Identify which cell holds the provided text, then report its [x, y] central coordinate. 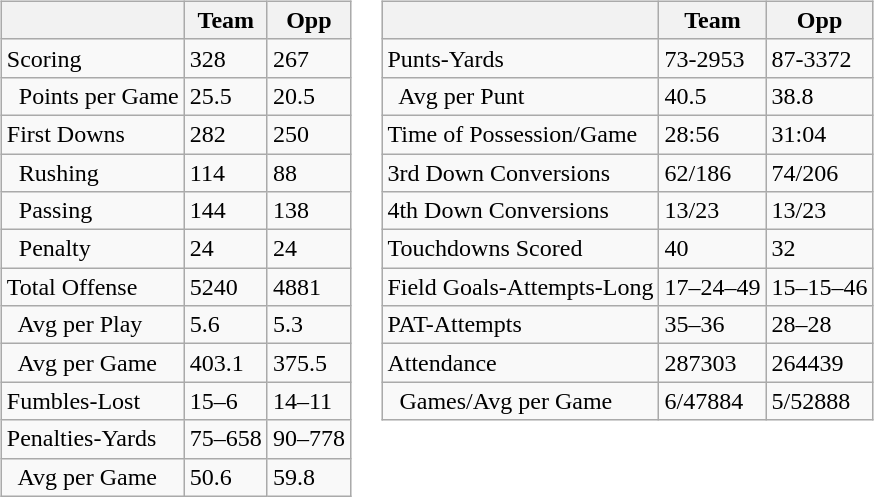
75–658 [226, 439]
88 [308, 173]
5240 [226, 287]
15–15–46 [820, 287]
Time of Possession/Game [520, 134]
Field Goals-Attempts-Long [520, 287]
28–28 [820, 325]
Penalty [92, 249]
267 [308, 58]
Penalties-Yards [92, 439]
15–6 [226, 401]
5.6 [226, 325]
87-3372 [820, 58]
3rd Down Conversions [520, 173]
138 [308, 211]
114 [226, 173]
Passing [92, 211]
403.1 [226, 363]
375.5 [308, 363]
Total Offense [92, 287]
282 [226, 134]
31:04 [820, 134]
40.5 [712, 96]
Scoring [92, 58]
Points per Game [92, 96]
Punts-Yards [520, 58]
14–11 [308, 401]
17–24–49 [712, 287]
38.8 [820, 96]
328 [226, 58]
Avg per Punt [520, 96]
Touchdowns Scored [520, 249]
5/52888 [820, 401]
Games/Avg per Game [520, 401]
4th Down Conversions [520, 211]
144 [226, 211]
40 [712, 249]
Avg per Play [92, 325]
PAT-Attempts [520, 325]
287303 [712, 363]
4881 [308, 287]
32 [820, 249]
74/206 [820, 173]
Attendance [520, 363]
25.5 [226, 96]
35–36 [712, 325]
50.6 [226, 477]
250 [308, 134]
264439 [820, 363]
90–778 [308, 439]
62/186 [712, 173]
Fumbles-Lost [92, 401]
First Downs [92, 134]
Rushing [92, 173]
5.3 [308, 325]
59.8 [308, 477]
28:56 [712, 134]
6/47884 [712, 401]
73-2953 [712, 58]
20.5 [308, 96]
